Detect which cell encompasses the target text, then output its (x, y) center coordinate. 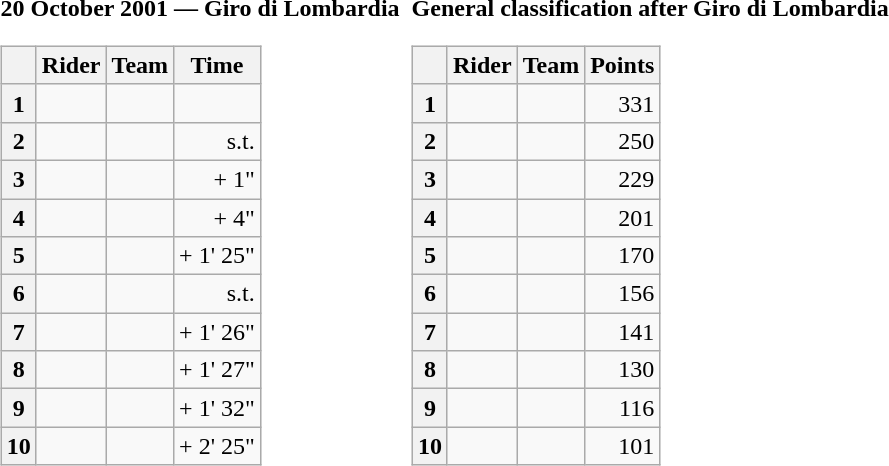
+ 4" (218, 217)
Points (622, 65)
250 (622, 141)
170 (622, 256)
229 (622, 179)
101 (622, 446)
130 (622, 370)
201 (622, 217)
141 (622, 332)
+ 2' 25" (218, 446)
+ 1" (218, 179)
+ 1' 26" (218, 332)
331 (622, 103)
Time (218, 65)
156 (622, 294)
+ 1' 32" (218, 408)
116 (622, 408)
+ 1' 25" (218, 256)
+ 1' 27" (218, 370)
